Return the [X, Y] coordinate for the center point of the cell that contains the specified text.  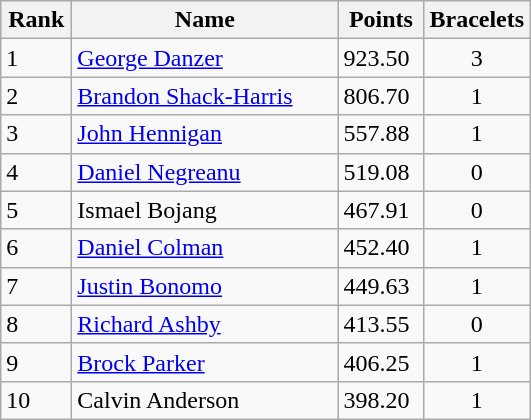
398.20 [381, 400]
Name [205, 20]
519.08 [381, 172]
9 [36, 362]
Daniel Negreanu [205, 172]
Calvin Anderson [205, 400]
923.50 [381, 58]
406.25 [381, 362]
806.70 [381, 96]
John Hennigan [205, 134]
Brock Parker [205, 362]
5 [36, 210]
Rank [36, 20]
Bracelets [477, 20]
Richard Ashby [205, 324]
7 [36, 286]
452.40 [381, 248]
557.88 [381, 134]
449.63 [381, 286]
467.91 [381, 210]
Justin Bonomo [205, 286]
Brandon Shack-Harris [205, 96]
2 [36, 96]
413.55 [381, 324]
4 [36, 172]
George Danzer [205, 58]
Daniel Colman [205, 248]
10 [36, 400]
8 [36, 324]
Ismael Bojang [205, 210]
Points [381, 20]
6 [36, 248]
